Output the [x, y] coordinate of the center of the cell containing the given text.  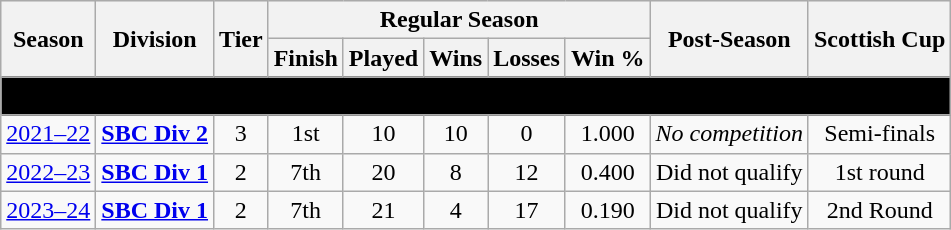
Wins [456, 58]
Losses [527, 58]
8 [456, 172]
Renfrew Rocks [476, 96]
Scottish Cup [879, 39]
4 [456, 210]
3 [242, 134]
0.400 [608, 172]
1st round [879, 172]
Win % [608, 58]
2023–24 [48, 210]
12 [527, 172]
0 [527, 134]
2022–23 [48, 172]
Finish [306, 58]
Tier [242, 39]
No competition [729, 134]
21 [383, 210]
Division [155, 39]
Regular Season [459, 20]
2021–22 [48, 134]
20 [383, 172]
Post-Season [729, 39]
Semi-finals [879, 134]
0.190 [608, 210]
Season [48, 39]
17 [527, 210]
Played [383, 58]
1.000 [608, 134]
1st [306, 134]
2nd Round [879, 210]
SBC Div 2 [155, 134]
